Locate the cell with the specified text and output its (X, Y) center coordinate. 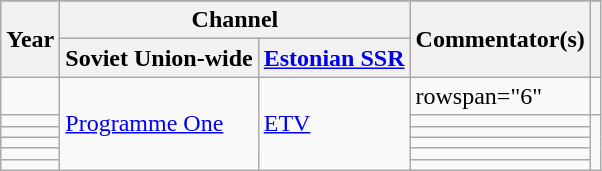
Year (30, 39)
Channel (235, 20)
Commentator(s) (500, 39)
Programme One (159, 124)
rowspan="6" (500, 96)
Estonian SSR (334, 58)
ETV (334, 124)
Soviet Union-wide (159, 58)
